Search for the cell housing the specified text and yield its (X, Y) center coordinate. 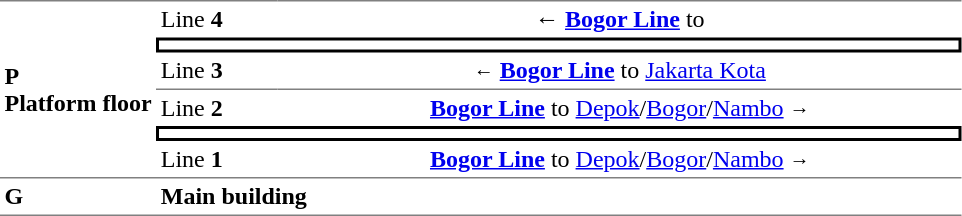
Line 4 (217, 19)
Line 1 (217, 159)
G (78, 196)
Line 2 (217, 108)
← Bogor Line to Jakarta Kota (620, 71)
Main building (559, 196)
Line 3 (217, 71)
← Bogor Line to (620, 19)
PPlatform floor (78, 88)
